Find where the given text appears and provide that cell's center as [x, y] coordinate. 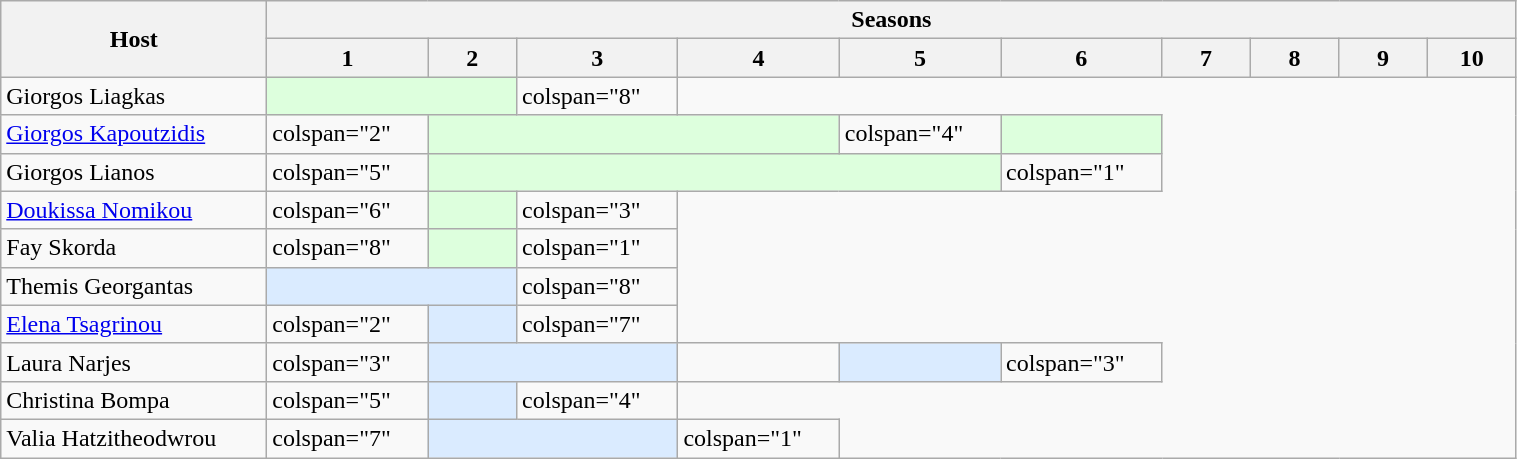
8 [1294, 58]
9 [1383, 58]
10 [1472, 58]
Doukissa Nomikou [134, 210]
Laura Narjes [134, 362]
4 [758, 58]
7 [1206, 58]
Giorgos Lianos [134, 172]
Giorgos Liagkas [134, 96]
Seasons [892, 20]
Giorgos Kapoutzidis [134, 134]
Host [134, 39]
1 [348, 58]
colspan="6" [348, 210]
6 [1082, 58]
Christina Bompa [134, 400]
2 [472, 58]
5 [920, 58]
Fay Skorda [134, 248]
3 [598, 58]
Elena Tsagrinou [134, 324]
Valia Hatzitheodwrou [134, 438]
Themis Georgantas [134, 286]
